Locate the cell with the specified text and output its (X, Y) center coordinate. 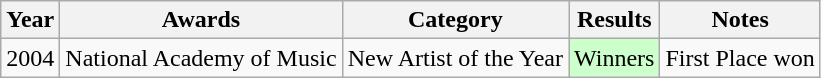
Awards (201, 20)
First Place won (740, 58)
Category (455, 20)
New Artist of the Year (455, 58)
Results (614, 20)
2004 (30, 58)
Winners (614, 58)
Year (30, 20)
Notes (740, 20)
National Academy of Music (201, 58)
